Return the [x, y] coordinate for the center point of the cell that contains the specified text.  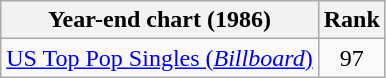
US Top Pop Singles (Billboard) [160, 58]
Rank [352, 20]
Year-end chart (1986) [160, 20]
97 [352, 58]
